Provide the (x, y) coordinate of the cell's center where the given text is located.  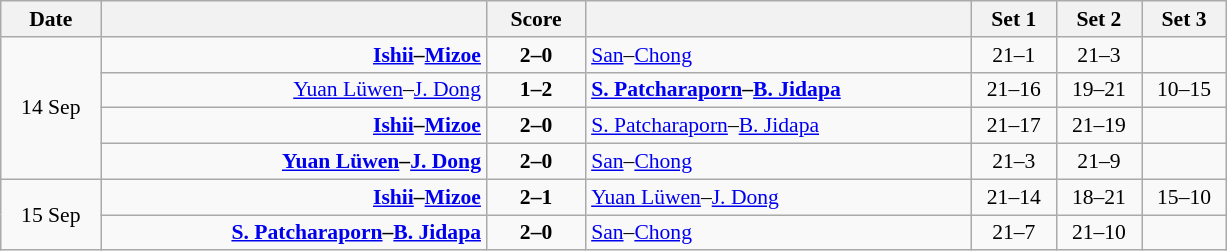
2–1 (536, 197)
1–2 (536, 90)
21–19 (1098, 126)
21–1 (1014, 55)
21–14 (1014, 197)
15–10 (1184, 197)
Date (51, 19)
21–10 (1098, 233)
Score (536, 19)
14 Sep (51, 108)
19–21 (1098, 90)
18–21 (1098, 197)
15 Sep (51, 214)
Set 3 (1184, 19)
21–9 (1098, 162)
21–16 (1014, 90)
Set 2 (1098, 19)
Set 1 (1014, 19)
21–17 (1014, 126)
21–7 (1014, 233)
10–15 (1184, 90)
